Search for the cell housing the specified text and yield its [X, Y] center coordinate. 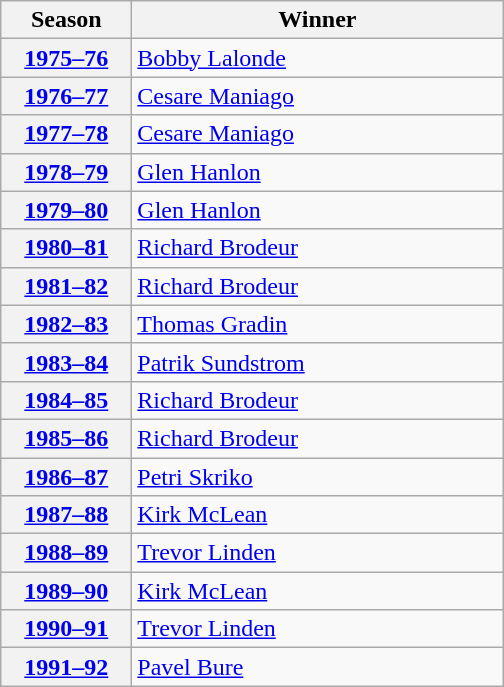
1988–89 [66, 553]
1982–83 [66, 324]
1977–78 [66, 134]
1987–88 [66, 515]
Bobby Lalonde [318, 58]
1990–91 [66, 629]
1986–87 [66, 477]
1980–81 [66, 248]
1984–85 [66, 400]
1978–79 [66, 172]
1979–80 [66, 210]
Season [66, 20]
1991–92 [66, 667]
1985–86 [66, 438]
1981–82 [66, 286]
1983–84 [66, 362]
1975–76 [66, 58]
Petri Skriko [318, 477]
1989–90 [66, 591]
Winner [318, 20]
Pavel Bure [318, 667]
1976–77 [66, 96]
Thomas Gradin [318, 324]
Patrik Sundstrom [318, 362]
